Return the (X, Y) coordinate for the center point of the cell that contains the specified text.  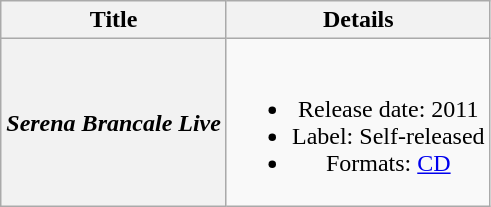
Serena Brancale Live (114, 122)
Release date: 2011Label: Self-releasedFormats: CD (358, 122)
Title (114, 20)
Details (358, 20)
